Output the [x, y] coordinate of the center of the cell containing the given text.  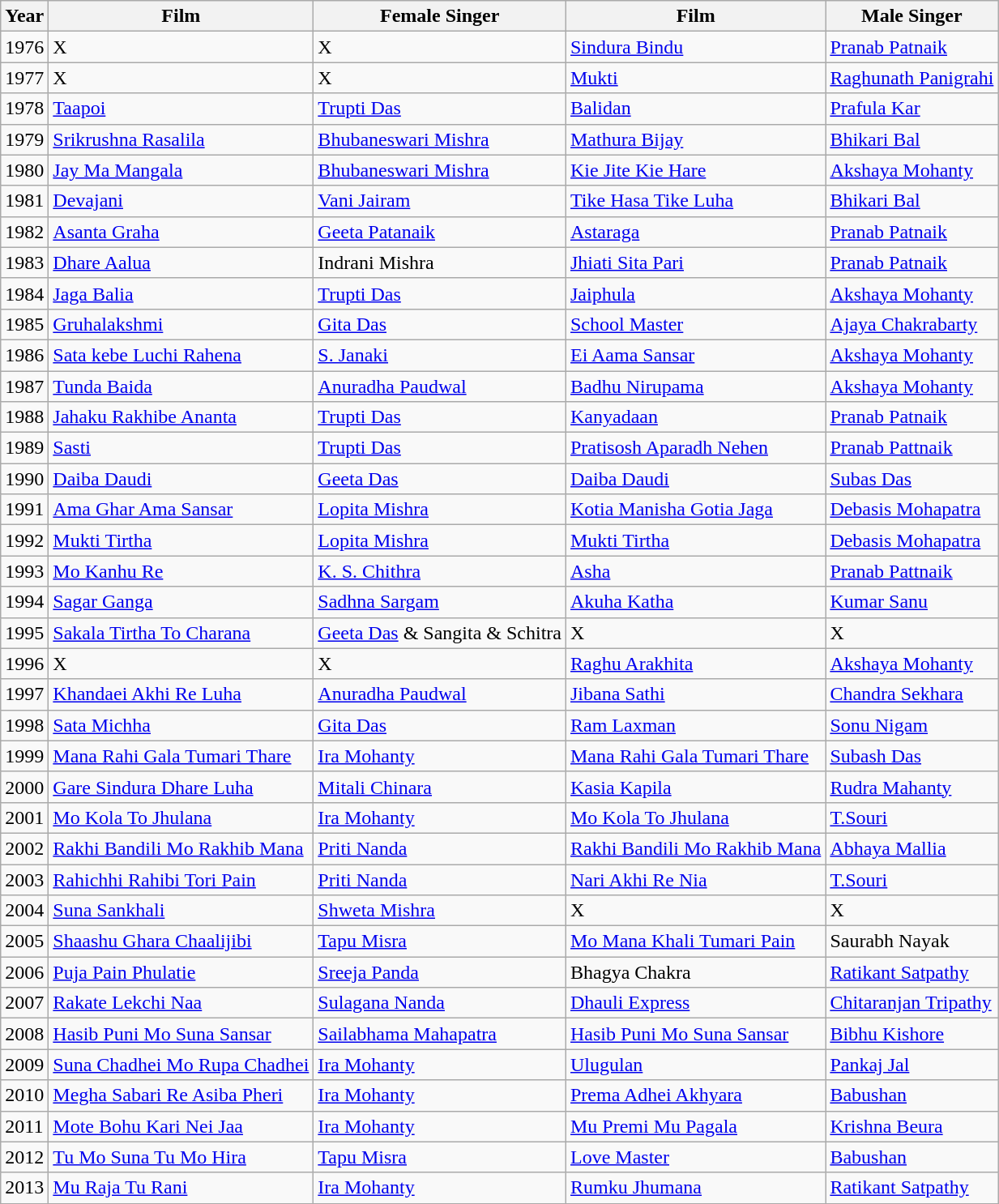
2013 [24, 1188]
Rahichhi Rahibi Tori Pain [181, 879]
Suna Sankhali [181, 911]
Jhiati Sita Pari [695, 263]
Shaashu Ghara Chaalijibi [181, 941]
Sagar Ganga [181, 602]
1986 [24, 355]
Chitaranjan Tripathy [912, 1003]
Geeta Das [440, 479]
1984 [24, 293]
Vani Jairam [440, 201]
Kotia Manisha Gotia Jaga [695, 510]
1985 [24, 324]
Mu Raja Tu Rani [181, 1188]
1992 [24, 540]
Asanta Graha [181, 232]
Mitali Chinara [440, 787]
1989 [24, 448]
2003 [24, 879]
Nari Akhi Re Nia [695, 879]
2009 [24, 1065]
Sasti [181, 448]
Ulugulan [695, 1065]
Asha [695, 571]
Prema Adhei Akhyara [695, 1095]
1996 [24, 664]
2007 [24, 1003]
Mo Kanhu Re [181, 571]
1981 [24, 201]
Tu Mo Suna Tu Mo Hira [181, 1157]
Female Singer [440, 16]
1990 [24, 479]
Khandaei Akhi Re Luha [181, 694]
1994 [24, 602]
Akuha Katha [695, 602]
Mathura Bijay [695, 139]
Mukti [695, 78]
Tike Hasa Tike Luha [695, 201]
1977 [24, 78]
Sata kebe Luchi Rahena [181, 355]
Shweta Mishra [440, 911]
Krishna Beura [912, 1126]
2001 [24, 818]
Sreeja Panda [440, 972]
Geeta Das & Sangita & Schitra [440, 633]
Kanyadaan [695, 417]
1991 [24, 510]
Jay Ma Mangala [181, 170]
Male Singer [912, 16]
1987 [24, 386]
Megha Sabari Re Asiba Pheri [181, 1095]
Ram Laxman [695, 725]
2002 [24, 848]
Rakate Lekchi Naa [181, 1003]
Kumar Sanu [912, 602]
Sadhna Sargam [440, 602]
Astaraga [695, 232]
Bibhu Kishore [912, 1034]
Indrani Mishra [440, 263]
2006 [24, 972]
Raghu Arakhita [695, 664]
Mo Mana Khali Tumari Pain [695, 941]
Mu Premi Mu Pagala [695, 1126]
Jahaku Rakhibe Ananta [181, 417]
S. Janaki [440, 355]
2010 [24, 1095]
Sonu Nigam [912, 725]
2000 [24, 787]
Bhagya Chakra [695, 972]
Badhu Nirupama [695, 386]
2008 [24, 1034]
Jibana Sathi [695, 694]
Tunda Baida [181, 386]
Geeta Patanaik [440, 232]
1980 [24, 170]
1983 [24, 263]
Pratisosh Aparadh Nehen [695, 448]
Sata Michha [181, 725]
Gare Sindura Dhare Luha [181, 787]
Taapoi [181, 109]
Jaiphula [695, 293]
Dhauli Express [695, 1003]
Srikrushna Rasalila [181, 139]
1982 [24, 232]
Year [24, 16]
Ajaya Chakrabarty [912, 324]
2005 [24, 941]
K. S. Chithra [440, 571]
Sailabhama Mahapatra [440, 1034]
1999 [24, 756]
1988 [24, 417]
Kasia Kapila [695, 787]
1979 [24, 139]
Devajani [181, 201]
1978 [24, 109]
Sulagana Nanda [440, 1003]
Ama Ghar Ama Sansar [181, 510]
Rudra Mahanty [912, 787]
Saurabh Nayak [912, 941]
Chandra Sekhara [912, 694]
Abhaya Mallia [912, 848]
Suna Chadhei Mo Rupa Chadhei [181, 1065]
Dhare Aalua [181, 263]
Prafula Kar [912, 109]
Subas Das [912, 479]
2011 [24, 1126]
Love Master [695, 1157]
Puja Pain Phulatie [181, 972]
Ei Aama Sansar [695, 355]
Pankaj Jal [912, 1065]
Sakala Tirtha To Charana [181, 633]
Balidan [695, 109]
Raghunath Panigrahi [912, 78]
Gruhalakshmi [181, 324]
1995 [24, 633]
Rumku Jhumana [695, 1188]
1998 [24, 725]
Sindura Bindu [695, 47]
Subash Das [912, 756]
2004 [24, 911]
2012 [24, 1157]
1997 [24, 694]
1976 [24, 47]
Kie Jite Kie Hare [695, 170]
Jaga Balia [181, 293]
School Master [695, 324]
1993 [24, 571]
Mote Bohu Kari Nei Jaa [181, 1126]
